From the cell containing the given text, extract its center point as [X, Y] coordinate. 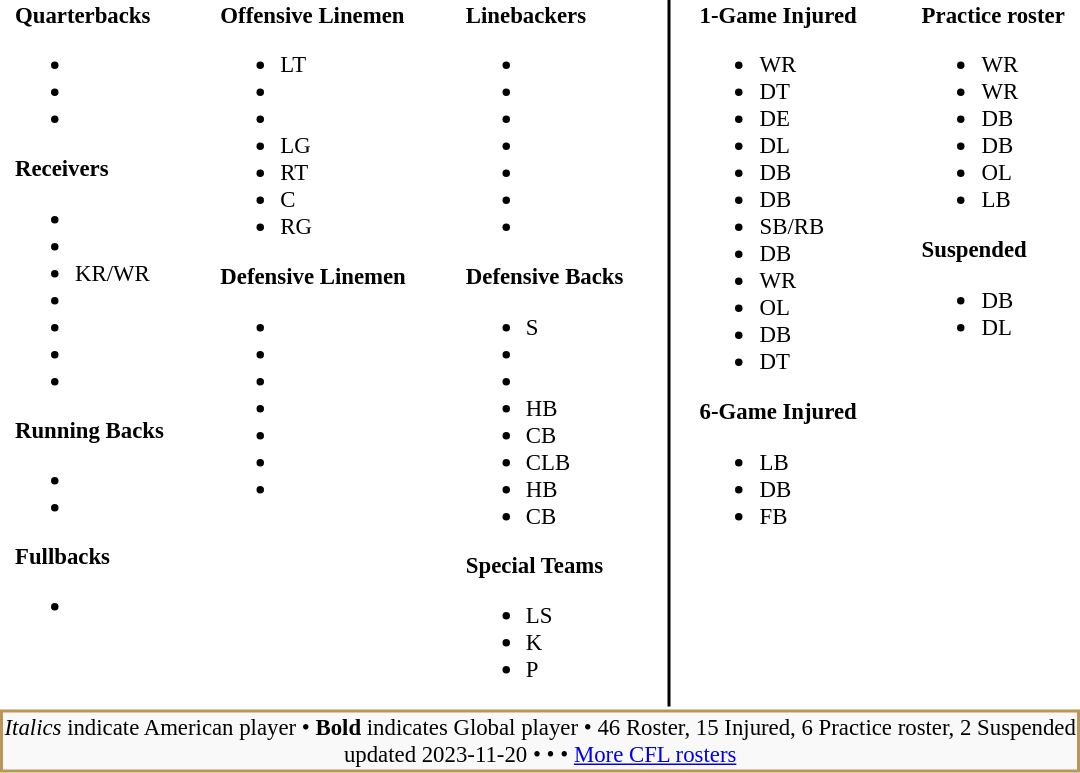
Offensive Linemen LT LG RT C RGDefensive Linemen [322, 354]
1-Game Injured WR DT DE DL DB DB SB/RB DB WR OL DB DT6-Game Injured LB DB FB [786, 354]
QuarterbacksReceivers KR/WRRunning BacksFullbacks [97, 354]
Practice roster WR WR DB DB OL LBSuspended DB DL [1000, 354]
LinebackersDefensive Backs S HB CB CLB HB CBSpecial Teams LS K P [552, 354]
